Extract the [X, Y] coordinate from the center of the cell holding the provided text.  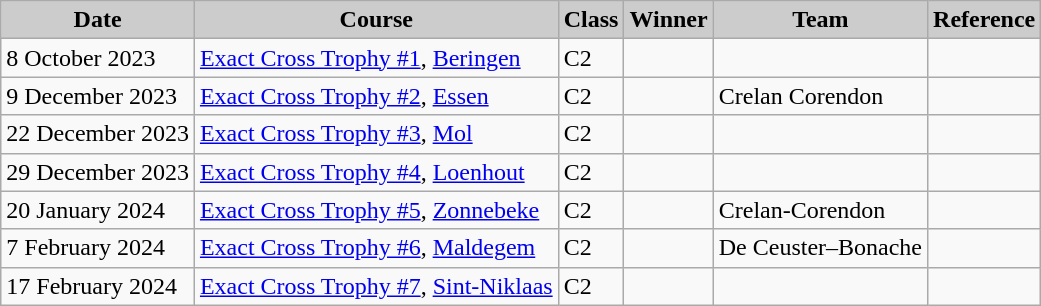
8 October 2023 [98, 58]
29 December 2023 [98, 172]
Exact Cross Trophy #7, Sint-Niklaas [376, 286]
17 February 2024 [98, 286]
Team [820, 20]
Exact Cross Trophy #4, Loenhout [376, 172]
Exact Cross Trophy #5, Zonnebeke [376, 210]
Exact Cross Trophy #2, Essen [376, 96]
22 December 2023 [98, 134]
Course [376, 20]
Exact Cross Trophy #3, Mol [376, 134]
Winner [668, 20]
7 February 2024 [98, 248]
Exact Cross Trophy #6, Maldegem [376, 248]
9 December 2023 [98, 96]
Exact Cross Trophy #1, Beringen [376, 58]
De Ceuster–Bonache [820, 248]
Crelan Corendon [820, 96]
20 January 2024 [98, 210]
Class [591, 20]
Reference [984, 20]
Crelan-Corendon [820, 210]
Date [98, 20]
